Capture the cell that displays the provided text and extract its [x, y] central coordinate. 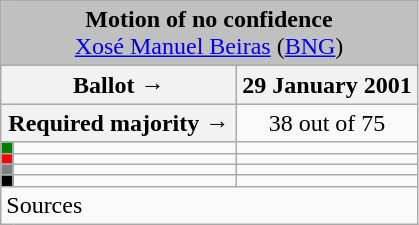
Sources [209, 205]
Required majority → [119, 123]
Ballot → [119, 85]
Motion of no confidenceXosé Manuel Beiras (BNG) [209, 34]
38 out of 75 [327, 123]
29 January 2001 [327, 85]
